Detect which cell encompasses the target text, then output its [X, Y] center coordinate. 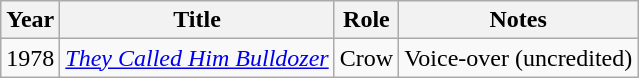
Role [366, 20]
Crow [366, 58]
Year [30, 20]
1978 [30, 58]
Voice-over (uncredited) [518, 58]
Title [197, 20]
They Called Him Bulldozer [197, 58]
Notes [518, 20]
